For the text-containing cell, return its midpoint in (x, y) coordinate format. 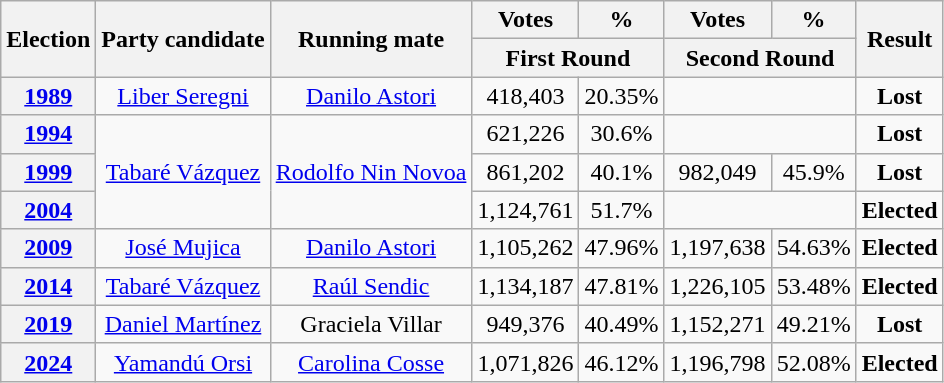
47.96% (622, 248)
621,226 (526, 134)
861,202 (526, 172)
51.7% (622, 210)
Daniel Martínez (183, 324)
Election (48, 39)
54.63% (814, 248)
52.08% (814, 362)
Rodolfo Nin Novoa (371, 172)
40.49% (622, 324)
982,049 (718, 172)
1,196,798 (718, 362)
1,134,187 (526, 286)
46.12% (622, 362)
2004 (48, 210)
1994 (48, 134)
49.21% (814, 324)
1,152,271 (718, 324)
1,105,262 (526, 248)
2024 (48, 362)
Running mate (371, 39)
949,376 (526, 324)
José Mujica (183, 248)
418,403 (526, 96)
45.9% (814, 172)
20.35% (622, 96)
First Round (568, 58)
1,124,761 (526, 210)
Yamandú Orsi (183, 362)
Carolina Cosse (371, 362)
Second Round (760, 58)
2014 (48, 286)
53.48% (814, 286)
Raúl Sendic (371, 286)
1,226,105 (718, 286)
40.1% (622, 172)
Liber Seregni (183, 96)
1989 (48, 96)
Result (900, 39)
47.81% (622, 286)
2019 (48, 324)
30.6% (622, 134)
1,197,638 (718, 248)
1999 (48, 172)
Graciela Villar (371, 324)
Party candidate (183, 39)
1,071,826 (526, 362)
2009 (48, 248)
